Scan for the cell matching the given text and deliver its [X, Y] coordinate at center. 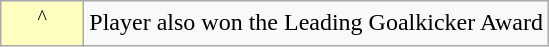
Player also won the Leading Goalkicker Award [316, 24]
^ [42, 24]
